Find where the given text appears and provide that cell's center as (X, Y) coordinate. 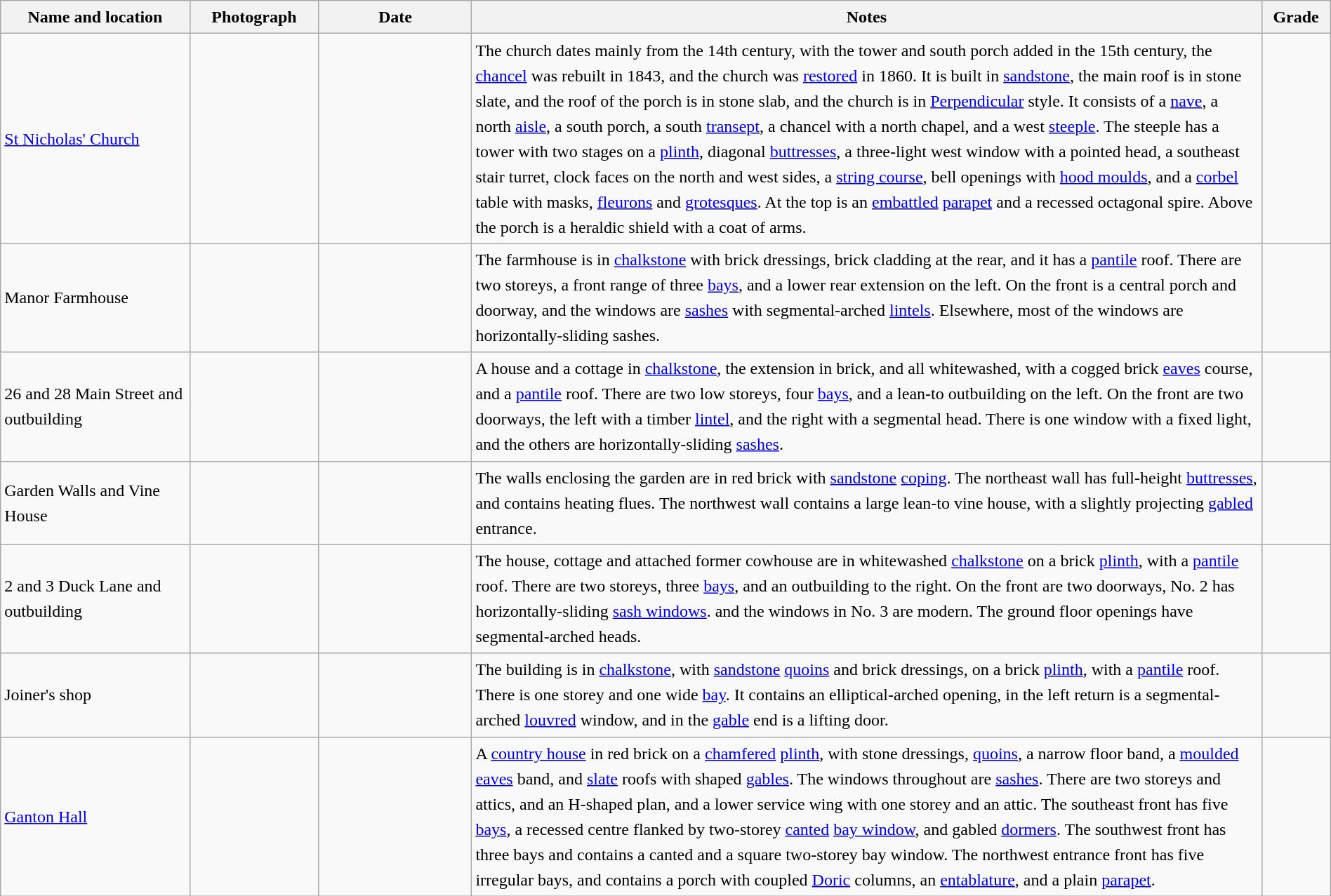
Name and location (95, 17)
Ganton Hall (95, 817)
2 and 3 Duck Lane and outbuilding (95, 599)
Grade (1296, 17)
Joiner's shop (95, 695)
Date (395, 17)
Manor Farmhouse (95, 297)
Garden Walls and Vine House (95, 502)
26 and 28 Main Street and outbuilding (95, 407)
Photograph (254, 17)
St Nicholas' Church (95, 139)
Notes (866, 17)
